Capture the cell that displays the provided text and extract its [x, y] central coordinate. 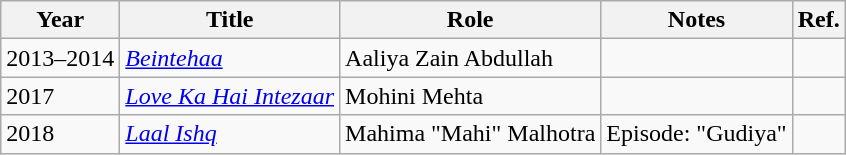
Mahima "Mahi" Malhotra [470, 134]
Notes [696, 20]
2013–2014 [60, 58]
Beintehaa [230, 58]
Role [470, 20]
Mohini Mehta [470, 96]
2018 [60, 134]
Year [60, 20]
Title [230, 20]
Ref. [818, 20]
Aaliya Zain Abdullah [470, 58]
2017 [60, 96]
Love Ka Hai Intezaar [230, 96]
Episode: "Gudiya" [696, 134]
Laal Ishq [230, 134]
